From the cell containing the given text, extract its center point as (x, y) coordinate. 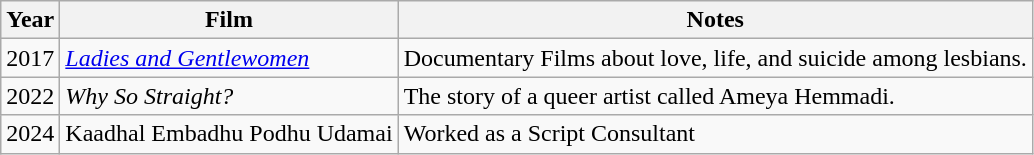
Documentary Films about love, life, and suicide among lesbians. (715, 58)
2022 (30, 96)
The story of a queer artist called Ameya Hemmadi. (715, 96)
Why So Straight? (229, 96)
Film (229, 20)
2017 (30, 58)
Ladies and Gentlewomen (229, 58)
Notes (715, 20)
2024 (30, 134)
Year (30, 20)
Kaadhal Embadhu Podhu Udamai (229, 134)
Worked as a Script Consultant (715, 134)
